For the text-containing cell, return its midpoint in [X, Y] coordinate format. 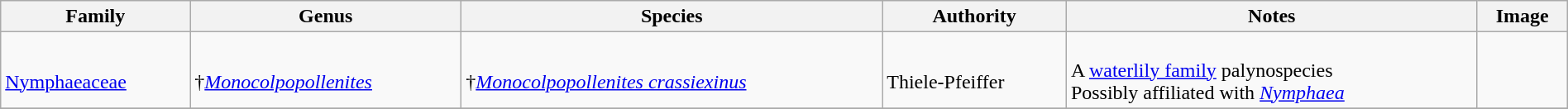
Thiele-Pfeiffer [974, 70]
Nymphaeaceae [96, 70]
†Monocolpopollenites [326, 70]
A waterlily family palynospecies Possibly affiliated with Nymphaea [1272, 70]
Family [96, 17]
Authority [974, 17]
Notes [1272, 17]
Species [672, 17]
†Monocolpopollenites crassiexinus [672, 70]
Image [1522, 17]
Genus [326, 17]
